Search for the cell housing the specified text and yield its [x, y] center coordinate. 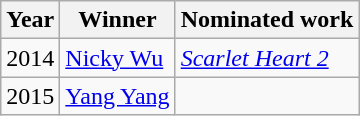
Year [30, 20]
2014 [30, 58]
Scarlet Heart 2 [267, 58]
Winner [118, 20]
Nicky Wu [118, 58]
2015 [30, 96]
Yang Yang [118, 96]
Nominated work [267, 20]
